Return the [x, y] coordinate for the center point of the cell that contains the specified text.  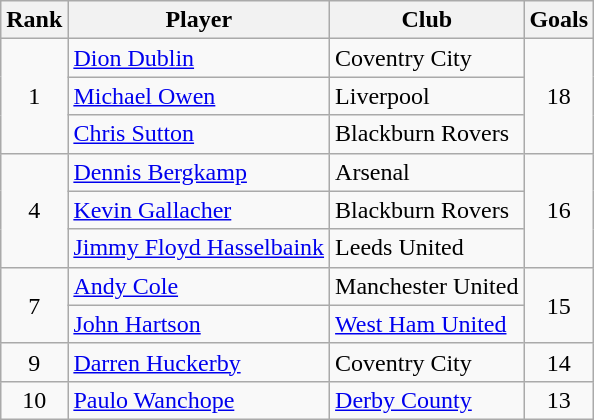
Goals [559, 20]
4 [34, 210]
Chris Sutton [199, 134]
9 [34, 362]
Kevin Gallacher [199, 210]
Dion Dublin [199, 58]
Derby County [427, 400]
16 [559, 210]
Club [427, 20]
Paulo Wanchope [199, 400]
Rank [34, 20]
Leeds United [427, 248]
John Hartson [199, 324]
18 [559, 96]
Liverpool [427, 96]
Manchester United [427, 286]
1 [34, 96]
Arsenal [427, 172]
Dennis Bergkamp [199, 172]
10 [34, 400]
15 [559, 305]
Player [199, 20]
14 [559, 362]
Andy Cole [199, 286]
Jimmy Floyd Hasselbaink [199, 248]
13 [559, 400]
West Ham United [427, 324]
Michael Owen [199, 96]
Darren Huckerby [199, 362]
7 [34, 305]
